Extract the (x, y) coordinate from the center of the cell holding the provided text.  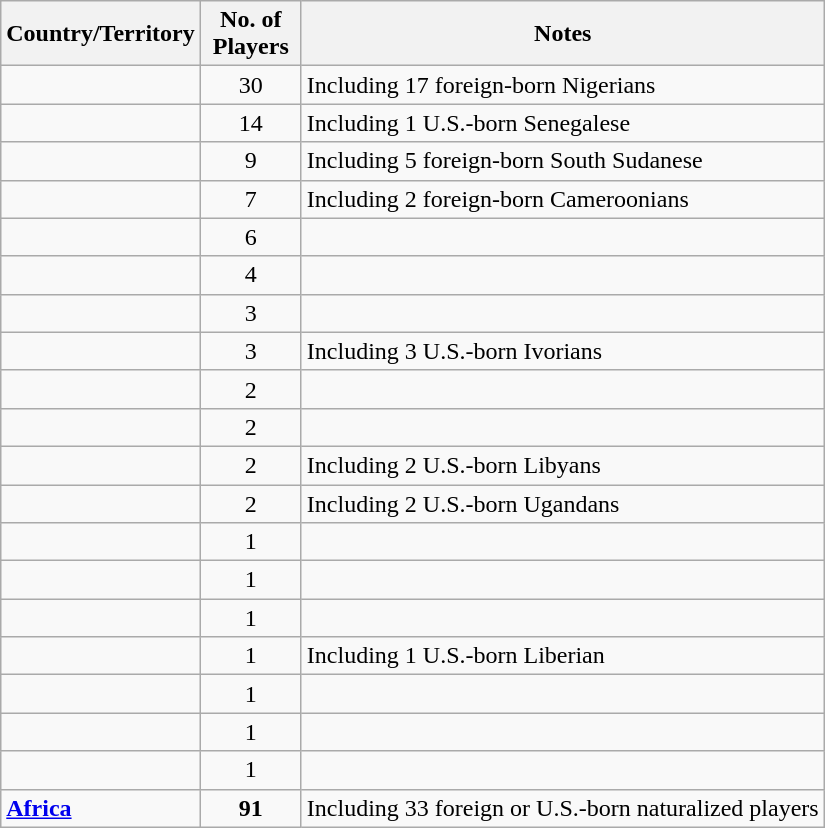
6 (250, 237)
Including 1 U.S.-born Senegalese (562, 123)
4 (250, 275)
Including 3 U.S.-born Ivorians (562, 351)
Including 1 U.S.-born Liberian (562, 656)
7 (250, 199)
Including 2 U.S.-born Ugandans (562, 503)
Notes (562, 34)
30 (250, 85)
14 (250, 123)
No. of Players (250, 34)
Including 33 foreign or U.S.-born naturalized players (562, 808)
Country/Territory (100, 34)
Including 2 foreign-born Cameroonians (562, 199)
Including 17 foreign-born Nigerians (562, 85)
Including 5 foreign-born South Sudanese (562, 161)
91 (250, 808)
Including 2 U.S.-born Libyans (562, 465)
9 (250, 161)
Africa (100, 808)
